Locate the cell with the specified text and output its (X, Y) center coordinate. 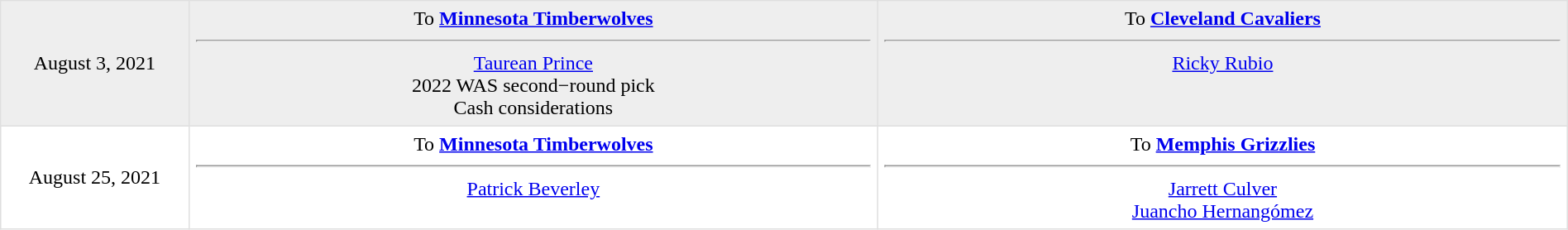
August 3, 2021 (94, 64)
To Minnesota TimberwolvesTaurean Prince2022 WAS second−round pickCash considerations (533, 64)
To Minnesota TimberwolvesPatrick Beverley (533, 177)
To Cleveland CavaliersRicky Rubio (1223, 64)
To Memphis GrizzliesJarrett CulverJuancho Hernangómez (1223, 177)
August 25, 2021 (94, 177)
